Provide the [X, Y] coordinate of the cell's center where the given text is located.  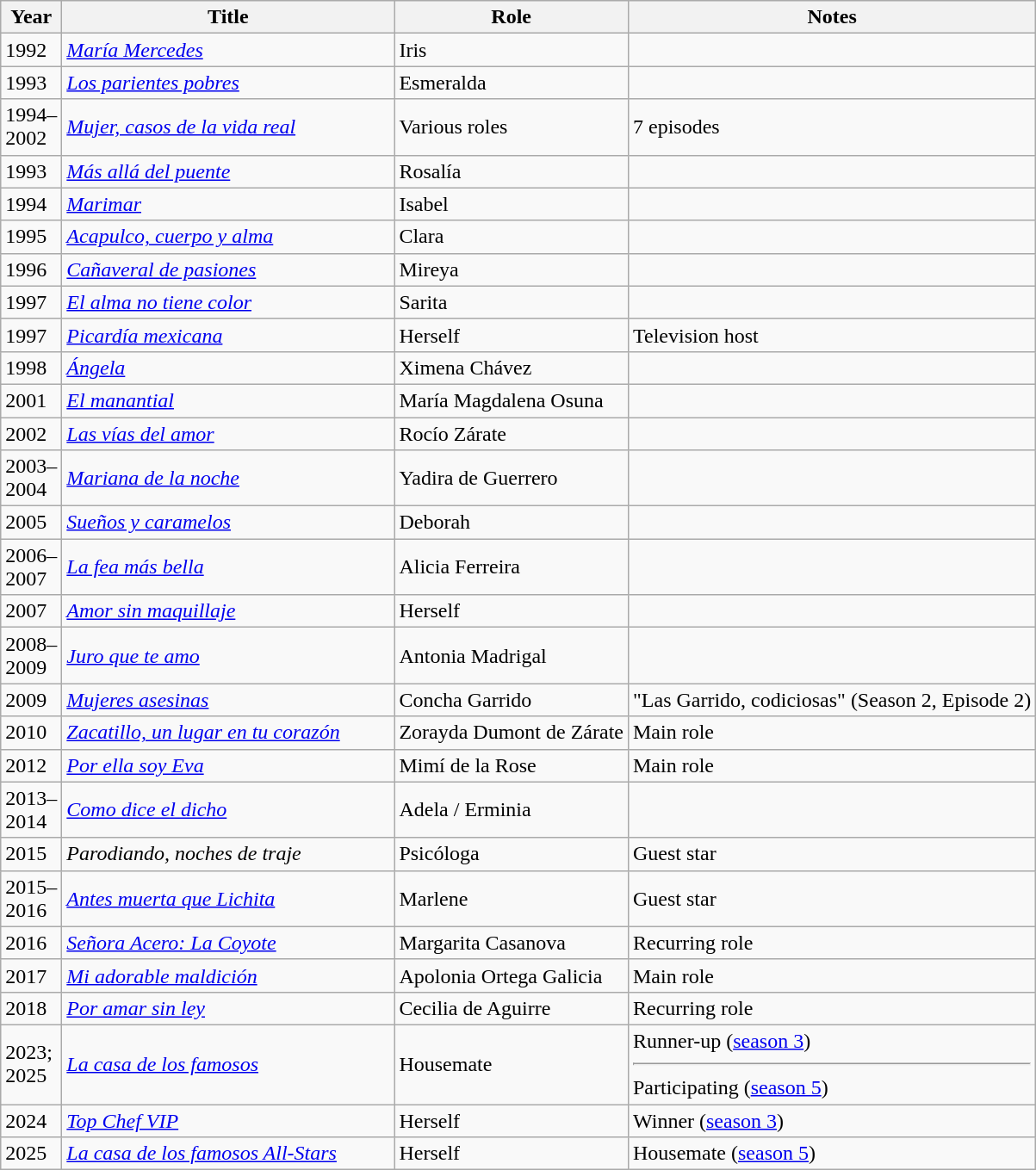
Parodiando, noches de traje [228, 854]
2008–2009 [31, 656]
María Mercedes [228, 50]
2009 [31, 700]
2010 [31, 733]
Zorayda Dumont de Zárate [512, 733]
2005 [31, 523]
Isabel [512, 204]
1994–2002 [31, 127]
1996 [31, 269]
Como dice el dicho [228, 809]
2012 [31, 765]
Mariana de la noche [228, 479]
María Magdalena Osuna [512, 400]
2017 [31, 975]
Adela / Erminia [512, 809]
1995 [31, 237]
Mujeres asesinas [228, 700]
La casa de los famosos All-Stars [228, 1154]
1992 [31, 50]
Clara [512, 237]
Cañaveral de pasiones [228, 269]
Rosalía [512, 171]
2016 [31, 943]
2015 [31, 854]
La casa de los famosos [228, 1064]
Housemate [512, 1064]
Iris [512, 50]
Juro que te amo [228, 656]
Ángela [228, 368]
Year [31, 17]
Más allá del puente [228, 171]
Picardía mexicana [228, 335]
Mujer, casos de la vida real [228, 127]
Los parientes pobres [228, 83]
Notes [832, 17]
Marlene [512, 899]
7 episodes [832, 127]
Deborah [512, 523]
1998 [31, 368]
Sarita [512, 302]
"Las Garrido, codiciosas" (Season 2, Episode 2) [832, 700]
Por ella soy Eva [228, 765]
Title [228, 17]
2006–2007 [31, 566]
La fea más bella [228, 566]
Acapulco, cuerpo y alma [228, 237]
2003–2004 [31, 479]
2013–2014 [31, 809]
2023; 2025 [31, 1064]
Runner-up (season 3)Participating (season 5) [832, 1064]
Alicia Ferreira [512, 566]
Zacatillo, un lugar en tu corazón [228, 733]
Various roles [512, 127]
Apolonia Ortega Galicia [512, 975]
Psicóloga [512, 854]
2025 [31, 1154]
Mi adorable maldición [228, 975]
Top Chef VIP [228, 1120]
2001 [31, 400]
Winner (season 3) [832, 1120]
Mimí de la Rose [512, 765]
El manantial [228, 400]
Amor sin maquillaje [228, 611]
Las vías del amor [228, 433]
Señora Acero: La Coyote [228, 943]
Television host [832, 335]
Marimar [228, 204]
Antes muerta que Lichita [228, 899]
Mireya [512, 269]
Por amar sin ley [228, 1008]
Rocío Zárate [512, 433]
Cecilia de Aguirre [512, 1008]
2018 [31, 1008]
El alma no tiene color [228, 302]
Antonia Madrigal [512, 656]
1994 [31, 204]
2015–2016 [31, 899]
Housemate (season 5) [832, 1154]
Ximena Chávez [512, 368]
Margarita Casanova [512, 943]
2024 [31, 1120]
2002 [31, 433]
2007 [31, 611]
Yadira de Guerrero [512, 479]
Sueños y caramelos [228, 523]
Concha Garrido [512, 700]
Esmeralda [512, 83]
Role [512, 17]
